Scan for the cell matching the given text and deliver its (X, Y) coordinate at center. 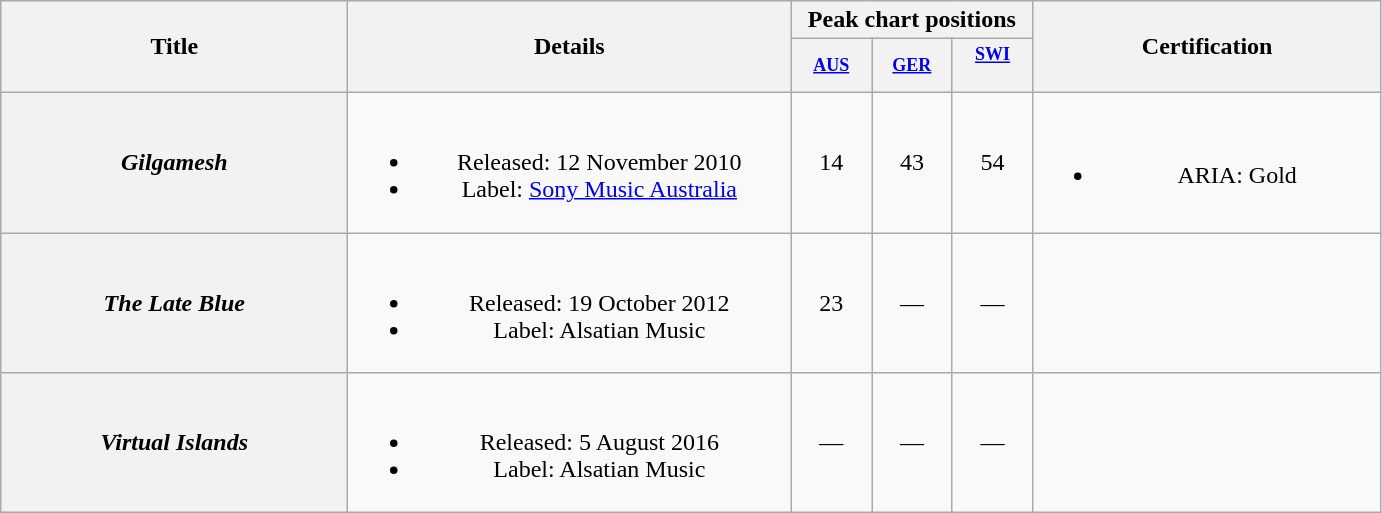
Gilgamesh (174, 162)
The Late Blue (174, 303)
AUS (832, 66)
54 (992, 162)
43 (912, 162)
Released: 12 November 2010Label: Sony Music Australia (570, 162)
Details (570, 47)
Released: 19 October 2012Label: Alsatian Music (570, 303)
Certification (1208, 47)
GER (912, 66)
14 (832, 162)
SWI (992, 66)
Title (174, 47)
Peak chart positions (912, 20)
23 (832, 303)
ARIA: Gold (1208, 162)
Released: 5 August 2016Label: Alsatian Music (570, 443)
Virtual Islands (174, 443)
